Detect which cell encompasses the target text, then output its [x, y] center coordinate. 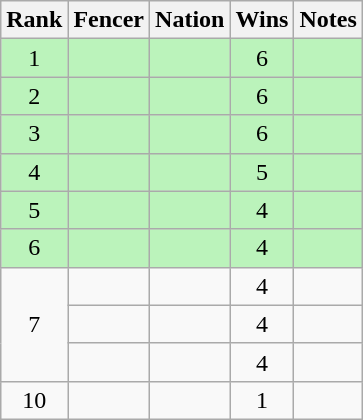
Wins [262, 20]
Rank [34, 20]
3 [34, 134]
10 [34, 400]
7 [34, 324]
Nation [190, 20]
Notes [328, 20]
Fencer [109, 20]
2 [34, 96]
